Capture the cell that displays the provided text and extract its [X, Y] central coordinate. 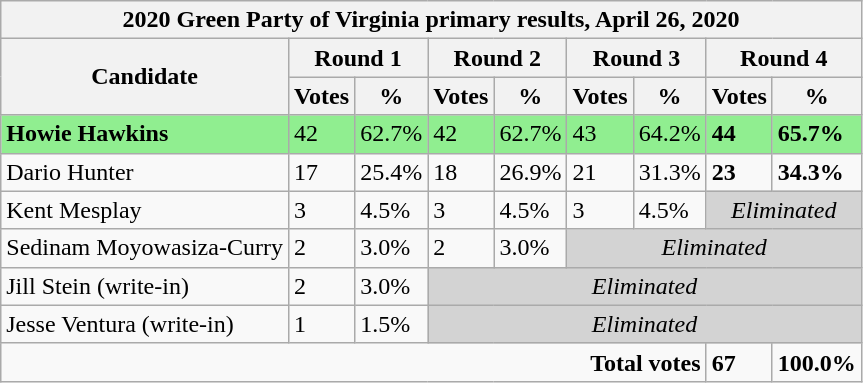
100.0% [816, 362]
18 [461, 172]
Jesse Ventura (write-in) [145, 324]
44 [739, 134]
Round 1 [358, 58]
64.2% [670, 134]
1.5% [392, 324]
21 [600, 172]
Sedinam Moyowasiza-Curry [145, 248]
Round 2 [498, 58]
43 [600, 134]
65.7% [816, 134]
Round 4 [784, 58]
67 [739, 362]
2020 Green Party of Virginia primary results, April 26, 2020 [432, 20]
Jill Stein (write-in) [145, 286]
Dario Hunter [145, 172]
Kent Mesplay [145, 210]
26.9% [530, 172]
Howie Hawkins [145, 134]
Total votes [354, 362]
25.4% [392, 172]
31.3% [670, 172]
23 [739, 172]
Candidate [145, 77]
1 [321, 324]
34.3% [816, 172]
17 [321, 172]
Round 3 [636, 58]
